Determine the (x, y) coordinate at the center of the cell enclosing the given text.  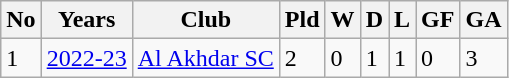
W (342, 20)
Pld (302, 20)
2 (302, 58)
GF (438, 20)
3 (484, 58)
Years (86, 20)
D (374, 20)
Al Akhdar SC (206, 58)
L (402, 20)
No (21, 20)
2022-23 (86, 58)
GA (484, 20)
Club (206, 20)
